Identify which cell holds the provided text, then report its [x, y] central coordinate. 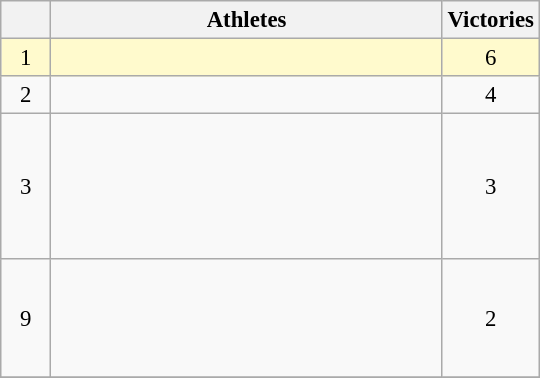
6 [490, 58]
4 [490, 95]
1 [26, 58]
9 [26, 318]
Athletes [246, 20]
Victories [490, 20]
